Find where the given text appears and provide that cell's center as [X, Y] coordinate. 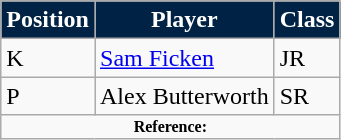
Class [307, 20]
P [48, 96]
Alex Butterworth [184, 96]
K [48, 58]
Position [48, 20]
SR [307, 96]
Sam Ficken [184, 58]
Reference: [170, 127]
JR [307, 58]
Player [184, 20]
